From the cell containing the given text, extract its center point as [x, y] coordinate. 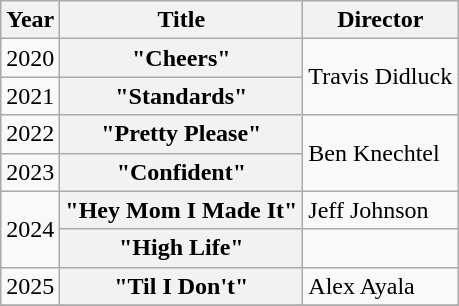
"Standards" [182, 96]
"Pretty Please" [182, 134]
2023 [30, 172]
Director [380, 20]
2021 [30, 96]
Title [182, 20]
Jeff Johnson [380, 210]
2024 [30, 229]
Alex Ayala [380, 286]
"Hey Mom I Made It" [182, 210]
Ben Knechtel [380, 153]
"Til I Don't" [182, 286]
2020 [30, 58]
2025 [30, 286]
"Confident" [182, 172]
Travis Didluck [380, 77]
"Cheers" [182, 58]
Year [30, 20]
"High Life" [182, 248]
2022 [30, 134]
